Identify which cell holds the provided text, then report its [X, Y] central coordinate. 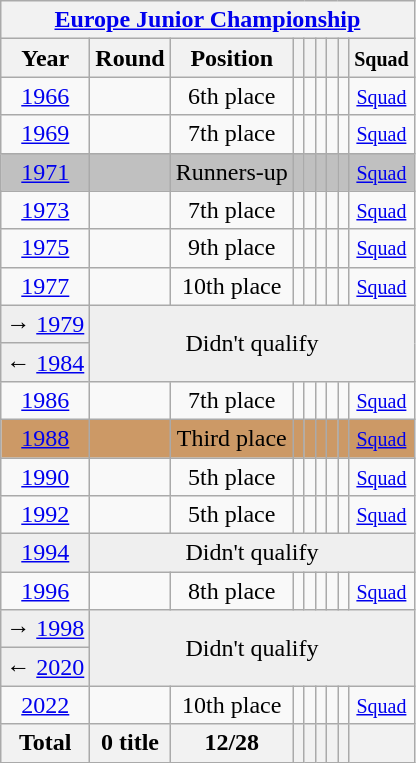
1971 [46, 172]
0 title [130, 743]
Total [46, 743]
1973 [46, 210]
→ 1998 [46, 629]
6th place [232, 96]
← 1984 [46, 362]
1975 [46, 248]
Position [232, 58]
Europe Junior Championship [208, 20]
1988 [46, 438]
1977 [46, 286]
9th place [232, 248]
→ 1979 [46, 324]
1966 [46, 96]
Runners-up [232, 172]
12/28 [232, 743]
1996 [46, 591]
2022 [46, 705]
Year [46, 58]
1992 [46, 515]
Round [130, 58]
Third place [232, 438]
1986 [46, 400]
1994 [46, 553]
1969 [46, 134]
8th place [232, 591]
← 2020 [46, 667]
1990 [46, 477]
